Provide the (X, Y) coordinate of the cell's center where the given text is located.  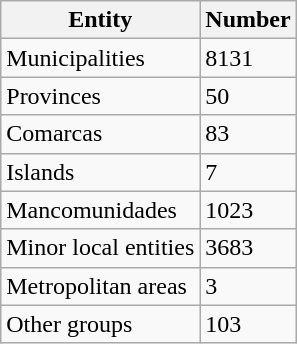
Municipalities (100, 58)
Other groups (100, 324)
7 (248, 172)
Provinces (100, 96)
Islands (100, 172)
103 (248, 324)
Number (248, 20)
1023 (248, 210)
Minor local entities (100, 248)
3 (248, 286)
50 (248, 96)
Mancomunidades (100, 210)
Metropolitan areas (100, 286)
83 (248, 134)
3683 (248, 248)
Entity (100, 20)
8131 (248, 58)
Comarcas (100, 134)
